Locate the cell with the specified text and output its (x, y) center coordinate. 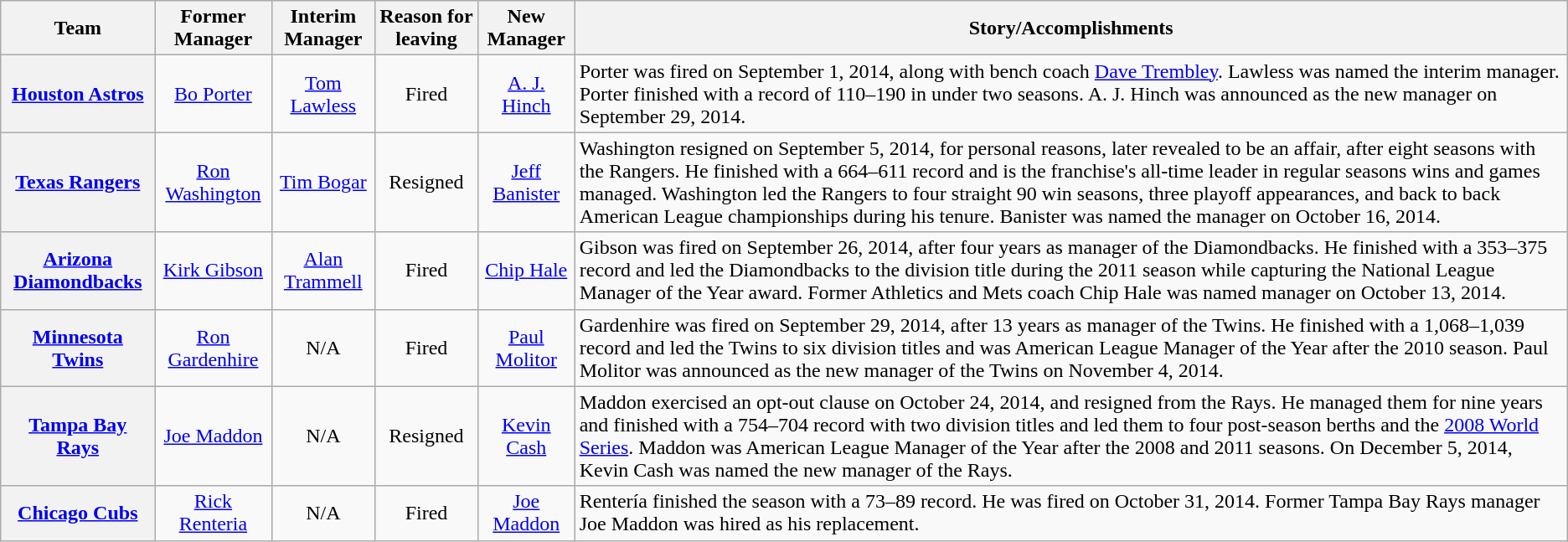
Kirk Gibson (213, 271)
A. J. Hinch (526, 94)
Rick Renteria (213, 513)
Jeff Banister (526, 183)
Houston Astros (78, 94)
Story/Accomplishments (1070, 28)
Arizona Diamondbacks (78, 271)
Alan Trammell (323, 271)
Team (78, 28)
Bo Porter (213, 94)
Chicago Cubs (78, 513)
Minnesota Twins (78, 348)
Tom Lawless (323, 94)
Ron Gardenhire (213, 348)
Paul Molitor (526, 348)
Tampa Bay Rays (78, 436)
Interim Manager (323, 28)
Reason for leaving (427, 28)
Former Manager (213, 28)
Tim Bogar (323, 183)
New Manager (526, 28)
Kevin Cash (526, 436)
Ron Washington (213, 183)
Texas Rangers (78, 183)
Chip Hale (526, 271)
